Detect which cell encompasses the target text, then output its (x, y) center coordinate. 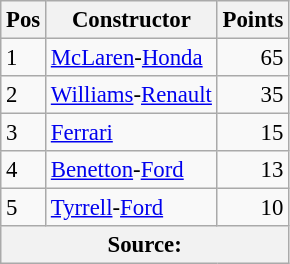
Points (252, 20)
35 (252, 95)
10 (252, 208)
McLaren-Honda (132, 58)
4 (24, 170)
Benetton-Ford (132, 170)
Tyrrell-Ford (132, 208)
5 (24, 208)
2 (24, 95)
Ferrari (132, 133)
Constructor (132, 20)
65 (252, 58)
Pos (24, 20)
Source: (145, 245)
1 (24, 58)
Williams-Renault (132, 95)
13 (252, 170)
15 (252, 133)
3 (24, 133)
